Return the [X, Y] coordinate for the center point of the cell that contains the specified text.  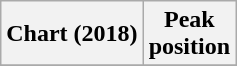
Chart (2018) [72, 34]
Peakposition [189, 34]
